From the cell containing the given text, extract its center point as [X, Y] coordinate. 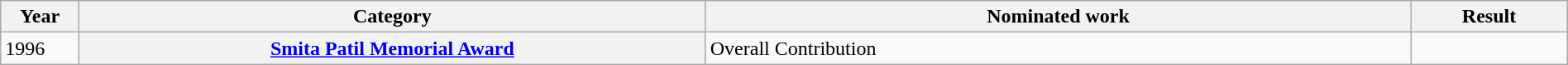
1996 [40, 48]
Nominated work [1059, 17]
Category [392, 17]
Smita Patil Memorial Award [392, 48]
Result [1489, 17]
Year [40, 17]
Overall Contribution [1059, 48]
